Identify which cell holds the provided text, then report its (x, y) central coordinate. 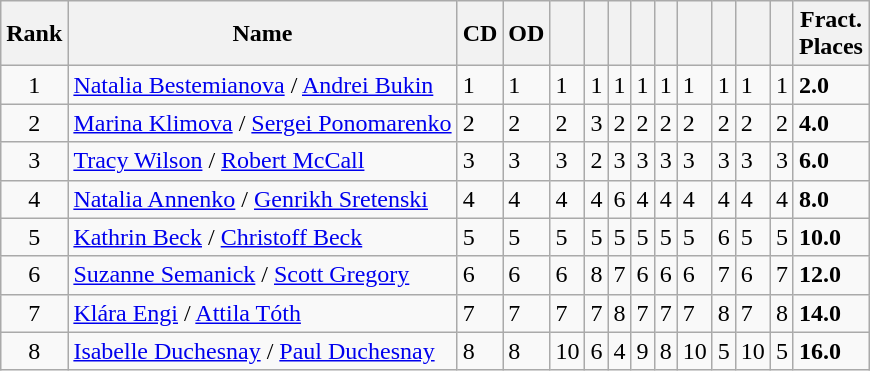
8.0 (830, 199)
Rank (34, 34)
2.0 (830, 85)
Marina Klimova / Sergei Ponomarenko (262, 123)
6.0 (830, 161)
Natalia Annenko / Genrikh Sretenski (262, 199)
Tracy Wilson / Robert McCall (262, 161)
Isabelle Duchesnay / Paul Duchesnay (262, 351)
CD (480, 34)
Klára Engi / Attila Tóth (262, 313)
9 (642, 351)
Natalia Bestemianova / Andrei Bukin (262, 85)
Suzanne Semanick / Scott Gregory (262, 275)
Name (262, 34)
14.0 (830, 313)
12.0 (830, 275)
16.0 (830, 351)
4.0 (830, 123)
Fract. Places (830, 34)
10.0 (830, 237)
Kathrin Beck / Christoff Beck (262, 237)
OD (526, 34)
